Extract the (x, y) coordinate from the center of the cell holding the provided text.  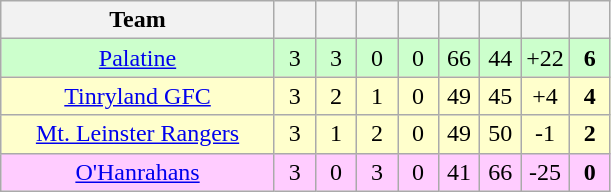
+22 (546, 58)
+4 (546, 96)
Tinryland GFC (138, 96)
-1 (546, 134)
Mt. Leinster Rangers (138, 134)
Team (138, 20)
6 (590, 58)
50 (500, 134)
O'Hanrahans (138, 172)
44 (500, 58)
41 (460, 172)
4 (590, 96)
-25 (546, 172)
45 (500, 96)
Palatine (138, 58)
